Capture the cell that displays the provided text and extract its [X, Y] central coordinate. 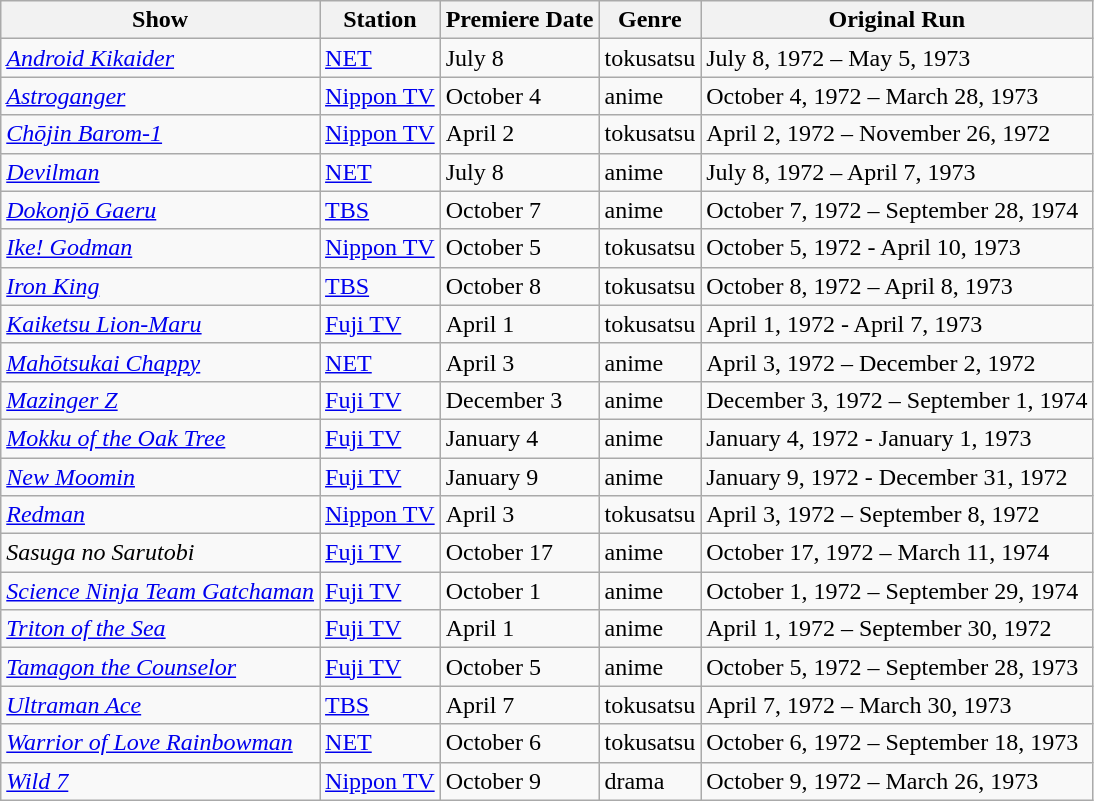
Chōjin Barom-1 [160, 134]
October 9 [520, 781]
Genre [650, 20]
Mokku of the Oak Tree [160, 438]
April 7, 1972 – March 30, 1973 [897, 705]
drama [650, 781]
April 7 [520, 705]
Dokonjō Gaeru [160, 210]
Original Run [897, 20]
April 2 [520, 134]
October 1 [520, 591]
Warrior of Love Rainbowman [160, 743]
January 9 [520, 477]
October 6 [520, 743]
April 3, 1972 – September 8, 1972 [897, 515]
Ike! Godman [160, 248]
Iron King [160, 286]
January 9, 1972 - December 31, 1972 [897, 477]
Astroganger [160, 96]
April 3, 1972 – December 2, 1972 [897, 362]
New Moomin [160, 477]
January 4, 1972 - January 1, 1973 [897, 438]
Redman [160, 515]
July 8, 1972 – May 5, 1973 [897, 58]
Station [380, 20]
October 7, 1972 – September 28, 1974 [897, 210]
October 1, 1972 – September 29, 1974 [897, 591]
Wild 7 [160, 781]
January 4 [520, 438]
October 5, 1972 – September 28, 1973 [897, 667]
Premiere Date [520, 20]
Science Ninja Team Gatchaman [160, 591]
Tamagon the Counselor [160, 667]
December 3, 1972 – September 1, 1974 [897, 400]
October 9, 1972 – March 26, 1973 [897, 781]
October 4, 1972 – March 28, 1973 [897, 96]
October 4 [520, 96]
October 6, 1972 – September 18, 1973 [897, 743]
Mahōtsukai Chappy [160, 362]
April 2, 1972 – November 26, 1972 [897, 134]
Kaiketsu Lion-Maru [160, 324]
October 8 [520, 286]
October 17, 1972 – March 11, 1974 [897, 553]
July 8, 1972 – April 7, 1973 [897, 172]
Show [160, 20]
October 5, 1972 - April 10, 1973 [897, 248]
Ultraman Ace [160, 705]
December 3 [520, 400]
Mazinger Z [160, 400]
April 1, 1972 – September 30, 1972 [897, 629]
Devilman [160, 172]
October 8, 1972 – April 8, 1973 [897, 286]
Triton of the Sea [160, 629]
Android Kikaider [160, 58]
Sasuga no Sarutobi [160, 553]
October 17 [520, 553]
October 7 [520, 210]
April 1, 1972 - April 7, 1973 [897, 324]
